Output the (x, y) coordinate of the center of the cell containing the given text.  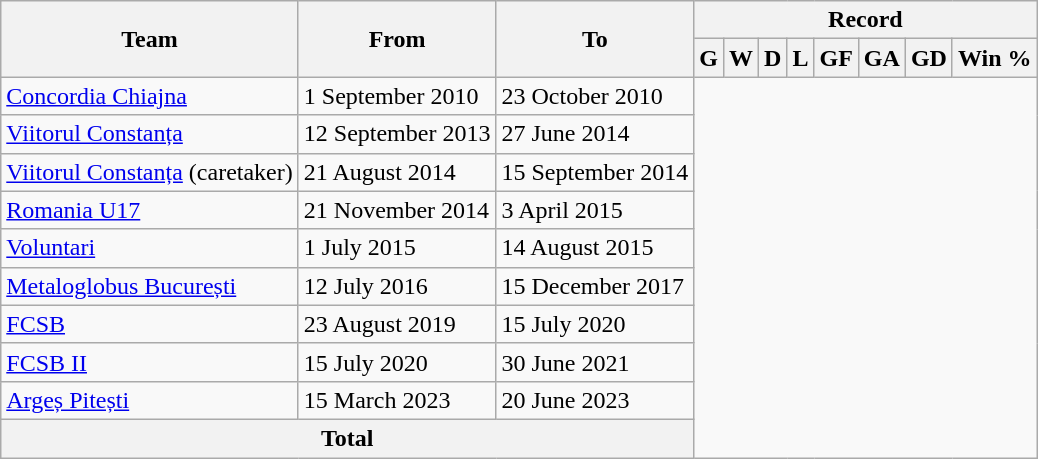
27 June 2014 (595, 134)
Win % (994, 58)
12 September 2013 (397, 134)
21 November 2014 (397, 210)
14 August 2015 (595, 248)
15 December 2017 (595, 286)
GF (836, 58)
W (740, 58)
1 July 2015 (397, 248)
30 June 2021 (595, 362)
Concordia Chiajna (150, 96)
From (397, 39)
G (709, 58)
12 July 2016 (397, 286)
Record (866, 20)
23 October 2010 (595, 96)
Viitorul Constanța (150, 134)
L (800, 58)
Argeș Pitești (150, 400)
Viitorul Constanța (caretaker) (150, 172)
Romania U17 (150, 210)
3 April 2015 (595, 210)
20 June 2023 (595, 400)
Voluntari (150, 248)
15 September 2014 (595, 172)
21 August 2014 (397, 172)
D (772, 58)
Team (150, 39)
FCSB (150, 324)
23 August 2019 (397, 324)
Total (348, 438)
GD (928, 58)
GA (882, 58)
FCSB II (150, 362)
15 March 2023 (397, 400)
Metaloglobus București (150, 286)
1 September 2010 (397, 96)
To (595, 39)
